Search for the cell housing the specified text and yield its [X, Y] center coordinate. 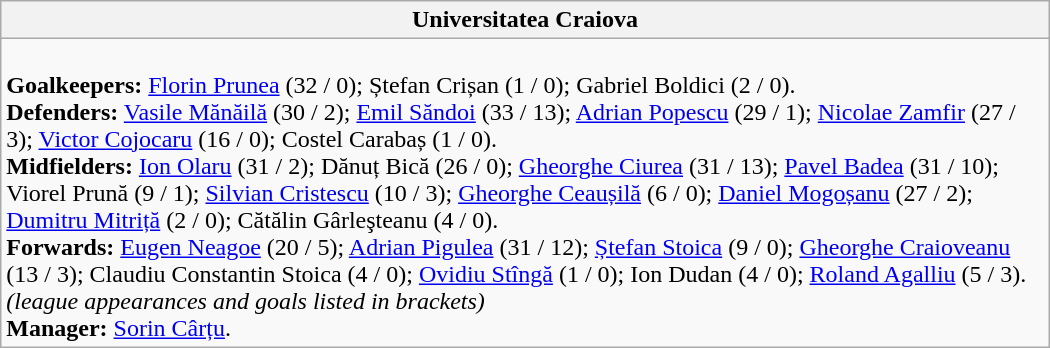
Universitatea Craiova [525, 20]
